Identify which cell holds the provided text, then report its [X, Y] central coordinate. 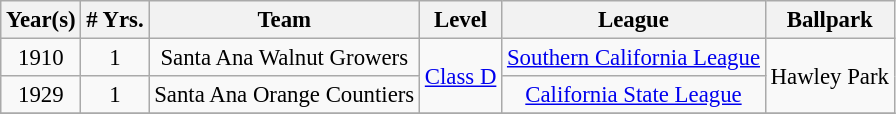
Class D [461, 76]
Year(s) [41, 20]
# Yrs. [115, 20]
Santa Ana Walnut Growers [284, 58]
1910 [41, 58]
Southern California League [634, 58]
League [634, 20]
Hawley Park [830, 76]
Ballpark [830, 20]
Santa Ana Orange Countiers [284, 95]
Team [284, 20]
California State League [634, 95]
Level [461, 20]
1929 [41, 95]
